Return the (X, Y) coordinate for the center point of the cell that contains the specified text.  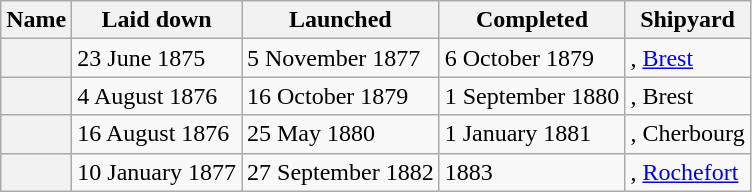
4 August 1876 (157, 96)
10 January 1877 (157, 172)
23 June 1875 (157, 58)
Launched (341, 20)
1 January 1881 (532, 134)
5 November 1877 (341, 58)
1 September 1880 (532, 96)
Name (36, 20)
6 October 1879 (532, 58)
25 May 1880 (341, 134)
Completed (532, 20)
Laid down (157, 20)
16 August 1876 (157, 134)
16 October 1879 (341, 96)
1883 (532, 172)
Shipyard (688, 20)
27 September 1882 (341, 172)
, Cherbourg (688, 134)
, Rochefort (688, 172)
